Identify which cell holds the provided text, then report its [x, y] central coordinate. 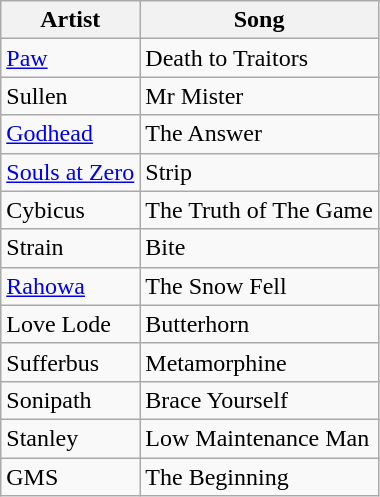
The Snow Fell [260, 286]
Sufferbus [70, 362]
Cybicus [70, 210]
Death to Traitors [260, 58]
Mr Mister [260, 96]
Paw [70, 58]
Song [260, 20]
Sonipath [70, 400]
Strain [70, 248]
Godhead [70, 134]
Metamorphine [260, 362]
Low Maintenance Man [260, 438]
Sullen [70, 96]
Stanley [70, 438]
The Beginning [260, 477]
The Truth of The Game [260, 210]
Love Lode [70, 324]
Souls at Zero [70, 172]
Brace Yourself [260, 400]
Butterhorn [260, 324]
GMS [70, 477]
Rahowa [70, 286]
Bite [260, 248]
Strip [260, 172]
The Answer [260, 134]
Artist [70, 20]
